Pinpoint the cell where the given text exists, returning its [X, Y] midpoint coordinate. 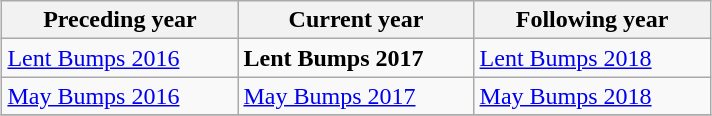
Following year [592, 20]
Lent Bumps 2016 [120, 58]
May Bumps 2016 [120, 96]
Preceding year [120, 20]
Lent Bumps 2017 [356, 58]
May Bumps 2018 [592, 96]
Lent Bumps 2018 [592, 58]
Current year [356, 20]
May Bumps 2017 [356, 96]
